For the text-containing cell, return its midpoint in [x, y] coordinate format. 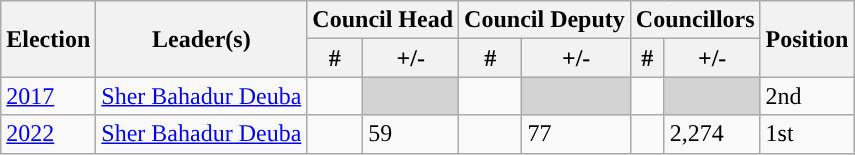
2017 [48, 96]
Council Head [383, 20]
Councillors [695, 20]
Position [807, 39]
2,274 [712, 134]
1st [807, 134]
Leader(s) [202, 39]
77 [576, 134]
59 [411, 134]
Election [48, 39]
Council Deputy [545, 20]
2nd [807, 96]
2022 [48, 134]
